Provide the [x, y] coordinate of the cell's center where the given text is located.  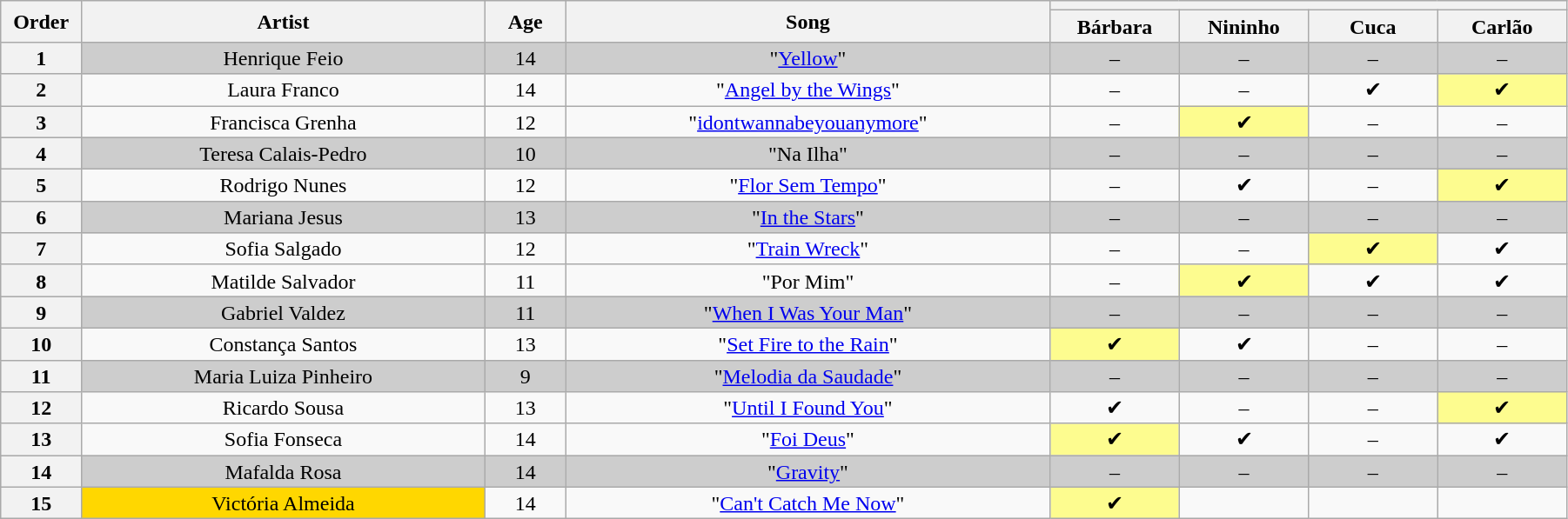
"idontwannabeyouanymore" [807, 122]
Bárbara [1115, 26]
Artist [284, 22]
Teresa Calais-Pedro [284, 153]
6 [42, 217]
4 [42, 153]
1 [42, 57]
Victória Almeida [284, 502]
"In the Stars" [807, 217]
"Train Wreck" [807, 249]
Henrique Feio [284, 57]
Song [807, 22]
5 [42, 186]
Age [526, 22]
"Gravity" [807, 471]
"Por Mim" [807, 280]
3 [42, 122]
2 [42, 90]
"When I Was Your Man" [807, 313]
Sofia Fonseca [284, 440]
Order [42, 22]
7 [42, 249]
Laura Franco [284, 90]
"Until I Found You" [807, 409]
Mafalda Rosa [284, 471]
Matilde Salvador [284, 280]
Constança Santos [284, 344]
Maria Luiza Pinheiro [284, 376]
"Melodia da Saudade" [807, 376]
"Set Fire to the Rain" [807, 344]
"Flor Sem Tempo" [807, 186]
"Yellow" [807, 57]
Rodrigo Nunes [284, 186]
8 [42, 280]
Nininho [1243, 26]
Mariana Jesus [284, 217]
"Foi Deus" [807, 440]
Sofia Salgado [284, 249]
Ricardo Sousa [284, 409]
Gabriel Valdez [284, 313]
"Na Ilha" [807, 153]
"Angel by the Wings" [807, 90]
Carlão [1502, 26]
Cuca [1373, 26]
"Can't Catch Me Now" [807, 502]
15 [42, 502]
Francisca Grenha [284, 122]
